Return (x, y) of the center of cell containing provided text 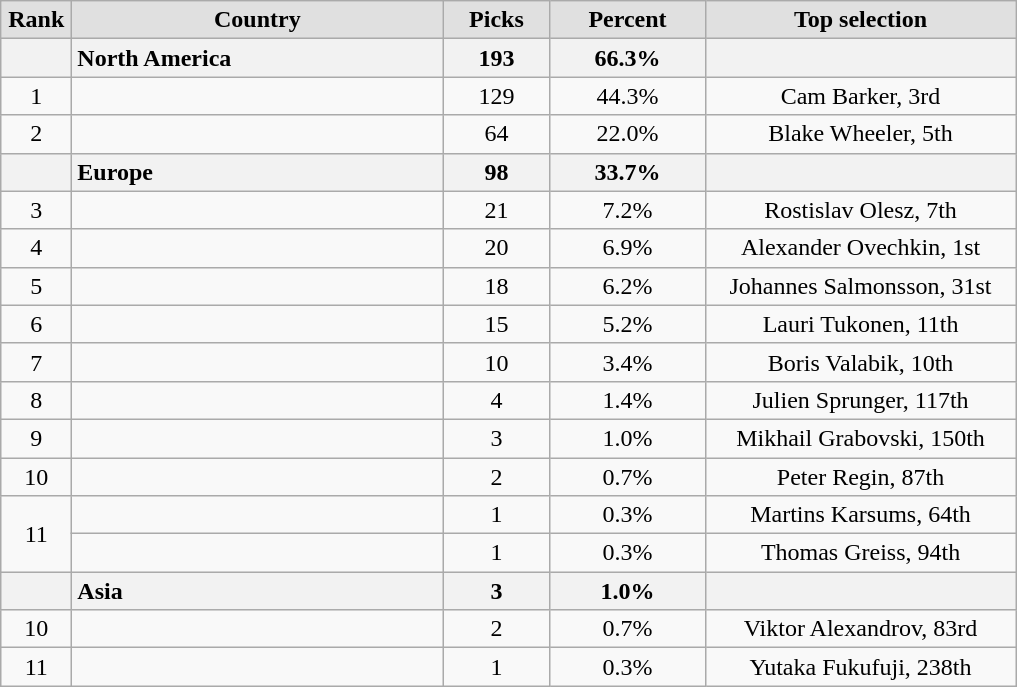
6.9% (628, 248)
Viktor Alexandrov, 83rd (860, 629)
Europe (258, 172)
Blake Wheeler, 5th (860, 134)
6.2% (628, 286)
129 (496, 96)
22.0% (628, 134)
Country (258, 20)
Alexander Ovechkin, 1st (860, 248)
64 (496, 134)
Thomas Greiss, 94th (860, 553)
Asia (258, 591)
6 (36, 324)
20 (496, 248)
Percent (628, 20)
Yutaka Fukufuji, 238th (860, 667)
33.7% (628, 172)
Top selection (860, 20)
Martins Karsums, 64th (860, 515)
15 (496, 324)
5.2% (628, 324)
Boris Valabik, 10th (860, 362)
Johannes Salmonsson, 31st (860, 286)
Cam Barker, 3rd (860, 96)
1.4% (628, 400)
44.3% (628, 96)
193 (496, 58)
Lauri Tukonen, 11th (860, 324)
North America (258, 58)
5 (36, 286)
66.3% (628, 58)
18 (496, 286)
Rostislav Olesz, 7th (860, 210)
9 (36, 438)
Peter Regin, 87th (860, 477)
21 (496, 210)
Mikhail Grabovski, 150th (860, 438)
Picks (496, 20)
7 (36, 362)
98 (496, 172)
Julien Sprunger, 117th (860, 400)
8 (36, 400)
7.2% (628, 210)
Rank (36, 20)
3.4% (628, 362)
